For the text-containing cell, return its midpoint in (x, y) coordinate format. 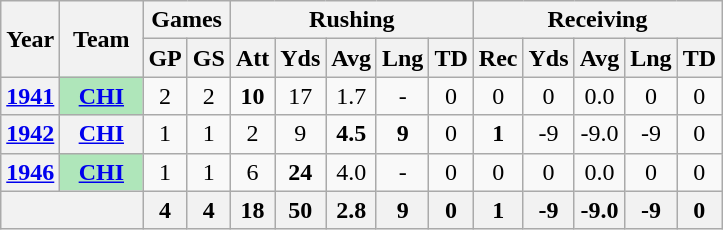
4.5 (352, 134)
Rushing (352, 20)
Att (252, 58)
GS (208, 58)
4.0 (352, 172)
10 (252, 96)
Year (30, 39)
1942 (30, 134)
GP (165, 58)
1946 (30, 172)
50 (300, 210)
1.7 (352, 96)
17 (300, 96)
Team (102, 39)
Rec (498, 58)
Games (186, 20)
6 (252, 172)
1941 (30, 96)
2.8 (352, 210)
Receiving (597, 20)
24 (300, 172)
18 (252, 210)
